From the cell containing the given text, extract its center point as (X, Y) coordinate. 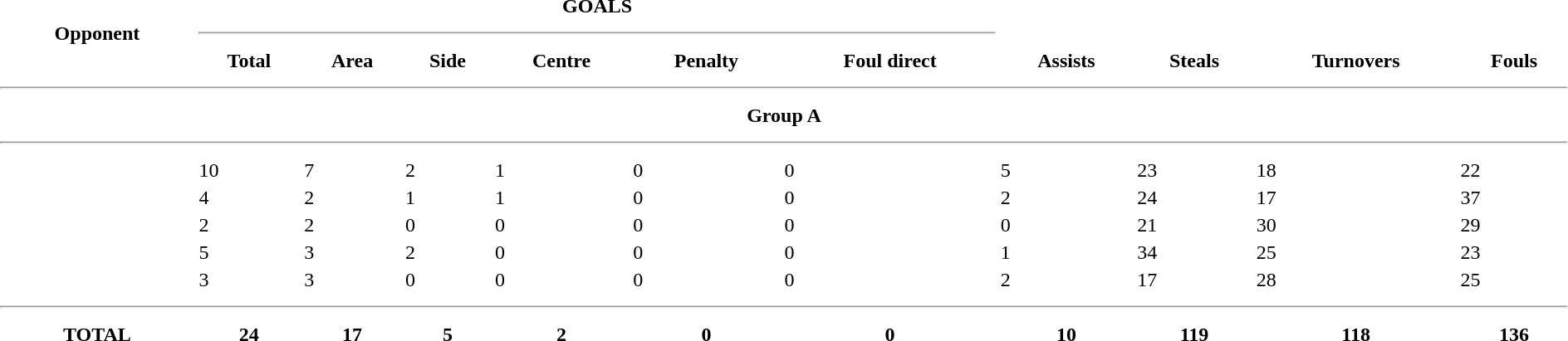
30 (1355, 225)
Side (447, 61)
21 (1194, 225)
Total (249, 61)
7 (352, 170)
Penalty (706, 61)
10 (249, 170)
23 (1194, 170)
4 (249, 197)
Centre (561, 61)
25 (1355, 252)
Area (352, 61)
34 (1194, 252)
24 (1194, 197)
28 (1355, 280)
Foul direct (890, 61)
18 (1355, 170)
